Extract the [x, y] coordinate from the center of the cell holding the provided text.  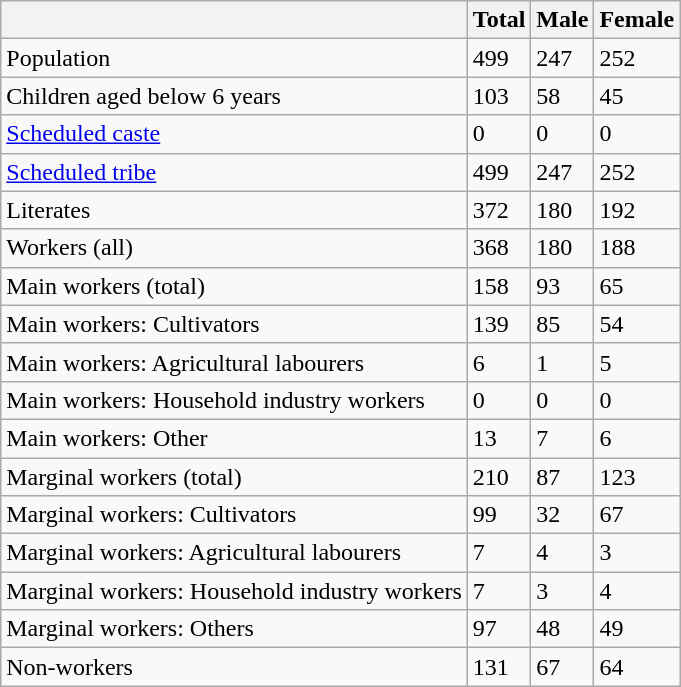
Workers (all) [234, 248]
Children aged below 6 years [234, 96]
13 [499, 438]
93 [562, 286]
Marginal workers (total) [234, 477]
Population [234, 58]
372 [499, 210]
65 [637, 286]
Main workers: Agricultural labourers [234, 362]
Non-workers [234, 667]
5 [637, 362]
87 [562, 477]
103 [499, 96]
Main workers: Other [234, 438]
210 [499, 477]
49 [637, 629]
Main workers (total) [234, 286]
85 [562, 324]
Marginal workers: Others [234, 629]
Total [499, 20]
Female [637, 20]
Marginal workers: Household industry workers [234, 591]
Marginal workers: Cultivators [234, 515]
45 [637, 96]
Scheduled caste [234, 134]
158 [499, 286]
139 [499, 324]
188 [637, 248]
58 [562, 96]
Scheduled tribe [234, 172]
Marginal workers: Agricultural labourers [234, 553]
Main workers: Household industry workers [234, 400]
131 [499, 667]
Main workers: Cultivators [234, 324]
Male [562, 20]
64 [637, 667]
97 [499, 629]
48 [562, 629]
368 [499, 248]
1 [562, 362]
99 [499, 515]
Literates [234, 210]
123 [637, 477]
192 [637, 210]
54 [637, 324]
32 [562, 515]
